Detect which cell encompasses the target text, then output its (X, Y) center coordinate. 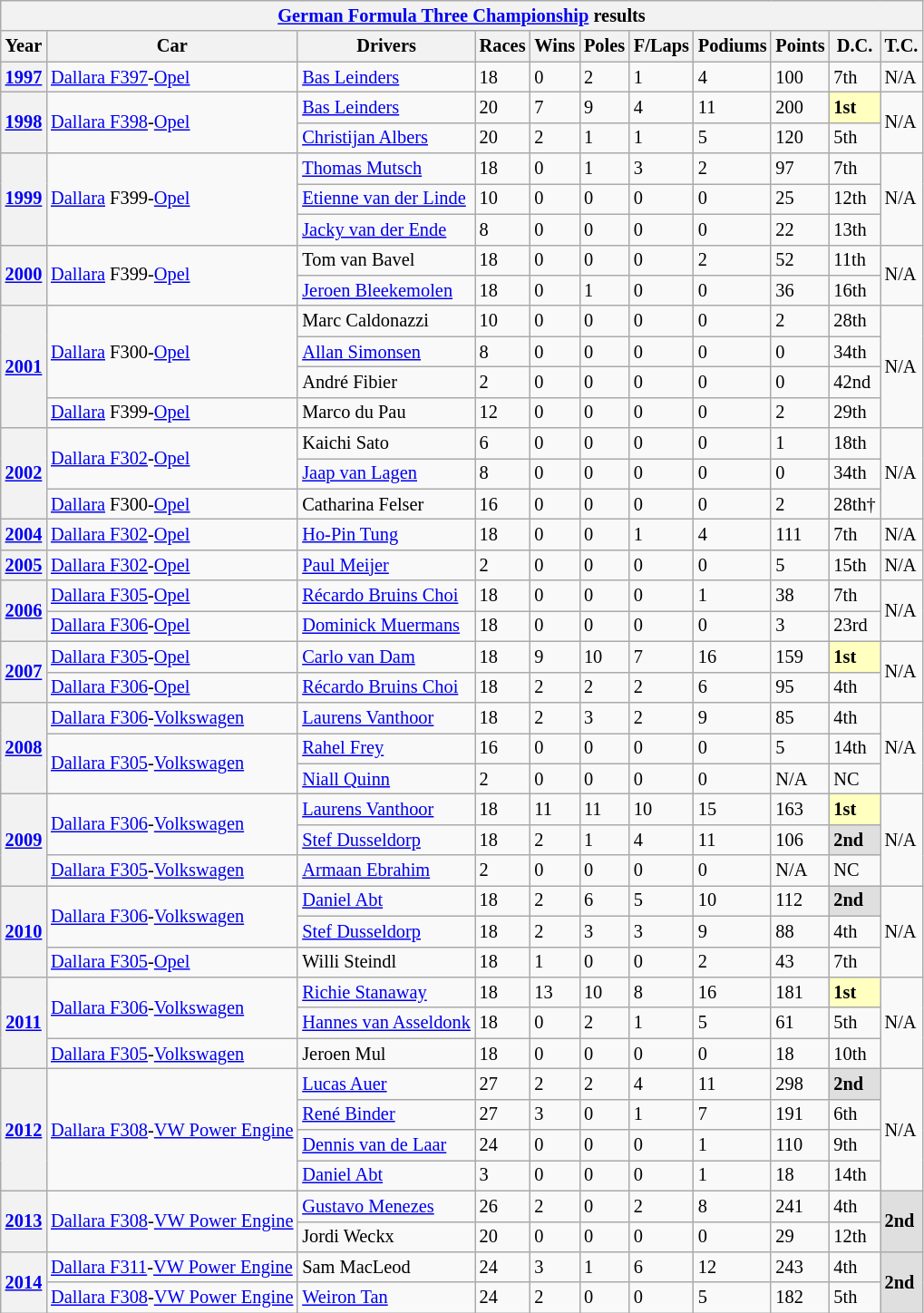
D.C. (855, 46)
Year (24, 46)
2008 (24, 747)
88 (800, 931)
2012 (24, 1130)
2005 (24, 565)
1999 (24, 199)
Tom van Bavel (386, 260)
Ho-Pin Tung (386, 534)
29th (855, 413)
61 (800, 1023)
Lucas Auer (386, 1084)
42nd (855, 382)
112 (800, 900)
13th (855, 229)
Armaan Ebrahim (386, 870)
11th (855, 260)
Dallara F398-Opel (172, 122)
Christijan Albers (386, 138)
120 (800, 138)
Richie Stanaway (386, 992)
Gustavo Menezes (386, 1206)
2014 (24, 1282)
Allan Simonsen (386, 352)
52 (800, 260)
163 (800, 809)
10th (855, 1054)
100 (800, 77)
Catharina Felser (386, 504)
Kaichi Sato (386, 443)
2004 (24, 534)
2009 (24, 840)
2007 (24, 671)
T.C. (901, 46)
159 (800, 656)
Car (172, 46)
2000 (24, 276)
Dallara F311-VW Power Engine (172, 1267)
25 (800, 199)
Jordi Weckx (386, 1237)
Jeroen Bleekemolen (386, 290)
28th (855, 321)
F/Laps (662, 46)
28th† (855, 504)
6th (855, 1114)
André Fibier (386, 382)
Paul Meijer (386, 565)
Jacky van der Ende (386, 229)
2002 (24, 473)
René Binder (386, 1114)
13 (555, 992)
Drivers (386, 46)
16th (855, 290)
23rd (855, 626)
2010 (24, 930)
Marco du Pau (386, 413)
200 (800, 107)
German Formula Three Championship results (462, 15)
Podiums (733, 46)
29 (800, 1237)
Hannes van Asseldonk (386, 1023)
36 (800, 290)
Rahel Frey (386, 748)
110 (800, 1145)
Jaap van Lagen (386, 473)
Willi Steindl (386, 962)
Dallara F397-Opel (172, 77)
1998 (24, 122)
2011 (24, 1023)
43 (800, 962)
26 (502, 1206)
97 (800, 169)
22 (800, 229)
Dennis van de Laar (386, 1145)
Etienne van der Linde (386, 199)
85 (800, 717)
298 (800, 1084)
2001 (24, 366)
241 (800, 1206)
182 (800, 1298)
2013 (24, 1221)
Carlo van Dam (386, 656)
Dominick Muermans (386, 626)
Thomas Mutsch (386, 169)
243 (800, 1267)
Jeroen Mul (386, 1054)
106 (800, 840)
38 (800, 596)
9th (855, 1145)
1997 (24, 77)
18th (855, 443)
Niall Quinn (386, 779)
Marc Caldonazzi (386, 321)
Points (800, 46)
Weiron Tan (386, 1298)
Poles (604, 46)
111 (800, 534)
2006 (24, 611)
Wins (555, 46)
191 (800, 1114)
15th (855, 565)
Sam MacLeod (386, 1267)
181 (800, 992)
95 (800, 687)
15 (733, 809)
Races (502, 46)
